Extract the [X, Y] coordinate from the center of the cell holding the provided text.  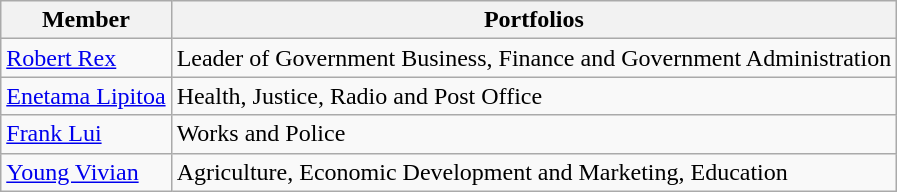
Leader of Government Business, Finance and Government Administration [534, 58]
Health, Justice, Radio and Post Office [534, 96]
Works and Police [534, 134]
Frank Lui [86, 134]
Agriculture, Economic Development and Marketing, Education [534, 172]
Enetama Lipitoa [86, 96]
Portfolios [534, 20]
Member [86, 20]
Robert Rex [86, 58]
Young Vivian [86, 172]
